Search for the cell housing the specified text and yield its [x, y] center coordinate. 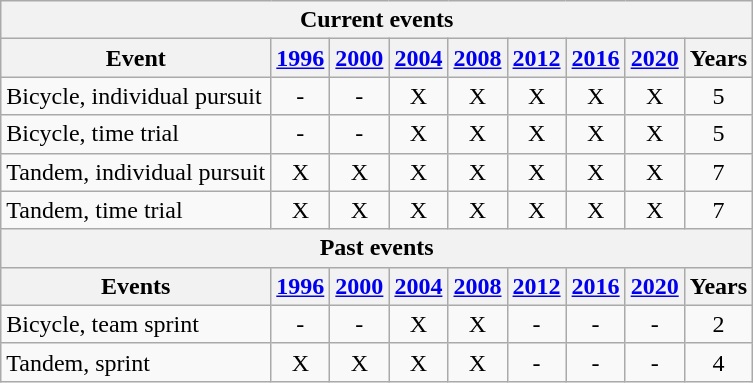
Events [136, 286]
2 [718, 324]
Tandem, time trial [136, 210]
Bicycle, individual pursuit [136, 96]
Tandem, individual pursuit [136, 172]
Tandem, sprint [136, 362]
Bicycle, team sprint [136, 324]
4 [718, 362]
Bicycle, time trial [136, 134]
Past events [377, 248]
Event [136, 58]
Current events [377, 20]
